For the text-containing cell, return its midpoint in (x, y) coordinate format. 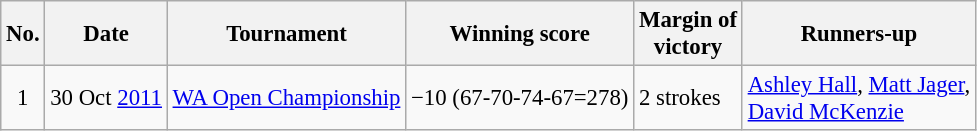
2 strokes (688, 98)
30 Oct 2011 (106, 98)
Ashley Hall, Matt Jager, David McKenzie (858, 98)
Margin ofvictory (688, 34)
Tournament (286, 34)
Runners-up (858, 34)
−10 (67-70-74-67=278) (520, 98)
1 (23, 98)
WA Open Championship (286, 98)
No. (23, 34)
Winning score (520, 34)
Date (106, 34)
